Scan for the cell matching the given text and deliver its [X, Y] coordinate at center. 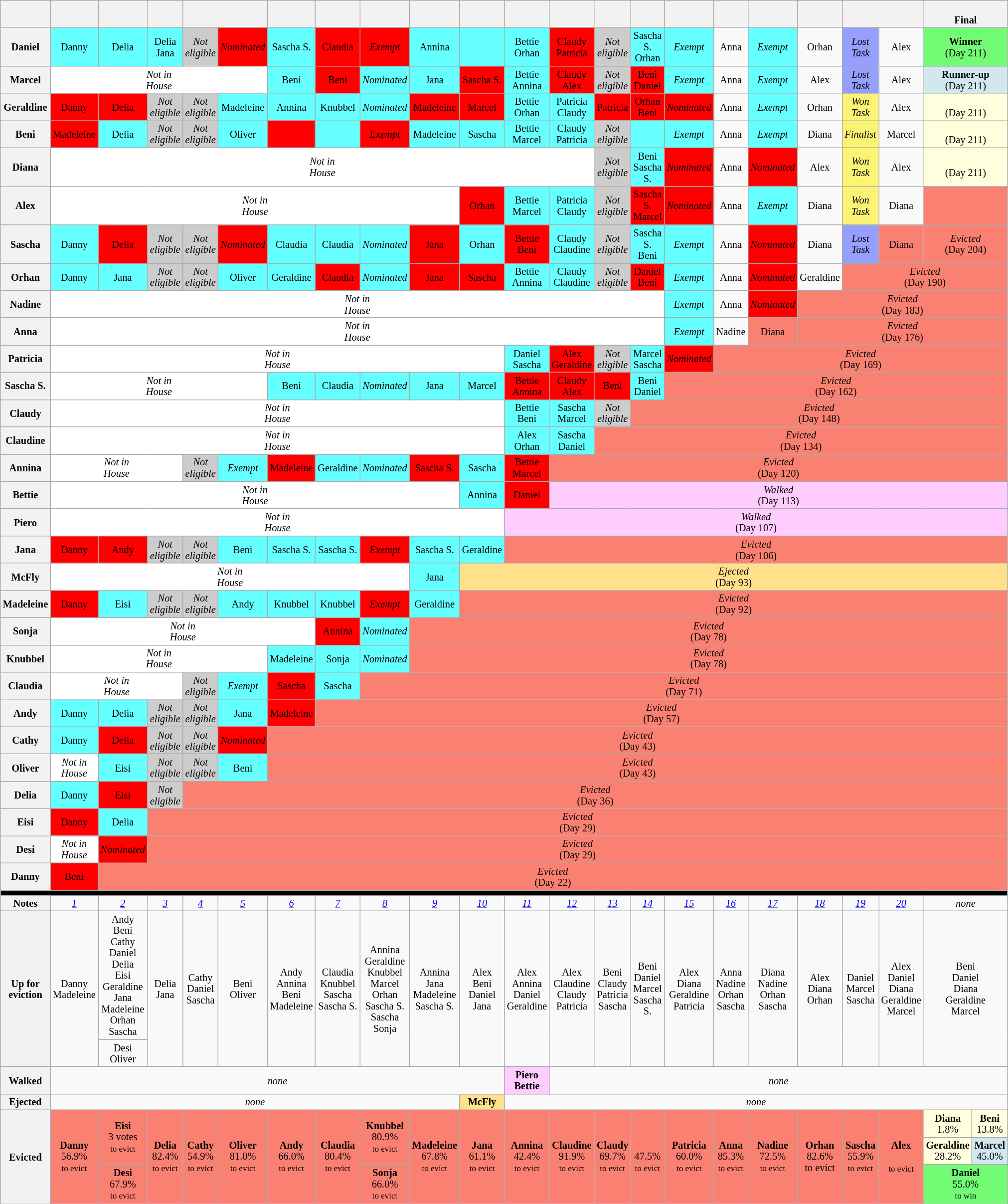
15 [689, 903]
CathyDanielSascha [200, 989]
Sascha S.Beni [647, 243]
DanielSascha [527, 359]
Evicted(Day 57) [661, 713]
Final [966, 14]
Evicted(Day 169) [860, 359]
Madeleine67.8%to evict [435, 1157]
BeniOliver [243, 989]
Evicted(Day 176) [902, 331]
SaschaDaniel [572, 441]
Runner-up(Day 211) [966, 80]
Cathy54.9%to evict [200, 1157]
Diana1.8% [948, 1123]
Claudy [25, 413]
AnnaNadineOrhanSascha [731, 989]
Marcel45.0% [990, 1151]
AlexGeraldine [572, 359]
Evicted(Day 92) [734, 603]
17 [773, 903]
Claudine [25, 441]
Evicted(Day 106) [756, 550]
Sascha55.9%to evict [860, 1157]
Patricia60.0%to evict [689, 1157]
Cathy [25, 740]
Walked(Day 113) [779, 495]
PieroBettie [527, 1080]
Oliver81.0%to evict [243, 1157]
Jana61.1%to evict [482, 1157]
Evicted(Day 183) [902, 304]
11 [527, 903]
Evicted(Day 120) [779, 468]
Piero [25, 523]
Sascha S.Orhan [647, 47]
Beni13.8% [990, 1123]
Claudine91.9%to evict [572, 1157]
AnninaJanaMadeleineSascha S. [435, 989]
Evicted(Day 190) [925, 277]
AlexDanielDianaGeraldineMarcel [901, 989]
DannyMadeleine [74, 989]
Evicted(Day 134) [801, 441]
9 [435, 903]
Nadine72.5%to evict [773, 1157]
Geraldine28.2% [948, 1151]
Knubbel80.9%to evict [385, 1137]
AlexDianaGeraldinePatricia [689, 989]
Evicted(Day 22) [553, 877]
OrhanBeni [647, 107]
DanielMarcelSascha [860, 989]
Orhan82.6%to evict [820, 1157]
AnninaGeraldineKnubbelMarcelOrhanSascha S.SaschaSonja [385, 989]
2 [123, 903]
AndyAnninaBeniMadeleine [292, 989]
Winner(Day 211) [966, 47]
Annina42.4%to evict [527, 1157]
AlexDianaOrhan [820, 989]
Walked(Day 107) [756, 523]
8 [385, 903]
Claudia80.4%to evict [337, 1157]
Sonja66.0%to evict [385, 1184]
DanielBeni [647, 277]
Evicted(Day 36) [595, 795]
Daniel55.0%to win [966, 1184]
14 [647, 903]
Evicted(Day 204) [966, 243]
Evicted(Day 162) [837, 386]
Evicted [25, 1157]
MarcelSascha [647, 359]
BeniDanielDianaGeraldineMarcel [966, 989]
AlexAnninaDanielGeraldine [527, 989]
5 [243, 903]
Claudy69.7%to evict [612, 1157]
Anna85.3%to evict [731, 1157]
Walked [25, 1080]
Up foreviction [25, 989]
BeniClaudyPatriciaSascha [612, 989]
6 [292, 903]
47.5%to evict [647, 1157]
Sascha S.Marcel [647, 205]
ClaudiaKnubbelSaschaSascha S. [337, 989]
19 [860, 903]
Ejected(Day 93) [734, 577]
Ejected [25, 1102]
20 [901, 903]
4 [200, 903]
SaschaMarcel [572, 413]
AlexBeniDanielJana [482, 989]
AlexOrhan [527, 441]
Eisi3 votesto evict [123, 1137]
1 [74, 903]
Evicted(Day 148) [819, 413]
Notes [25, 903]
Bettie [25, 495]
AlexClaudineClaudyPatricia [572, 989]
DianaNadineOrhanSascha [773, 989]
BeniSascha S. [647, 167]
AndyBeniCathyDanielDeliaEisiGeraldineJanaMadeleineOrhanSascha [123, 975]
Delia82.4%to evict [166, 1157]
7 [337, 903]
10 [482, 903]
3 [166, 903]
18 [820, 903]
16 [731, 903]
Danny 56.9%to evict [74, 1157]
13 [612, 903]
Desi [25, 849]
BeniDanielMarcelSascha S. [647, 989]
Desi67.9%to evict [123, 1184]
Alexto evict [901, 1157]
DesiOliver [123, 1053]
Andy66.0% to evict [292, 1157]
Evicted(Day 71) [684, 685]
12 [572, 903]
Finalist [860, 134]
